Output the [x, y] coordinate of the center of the cell containing the given text.  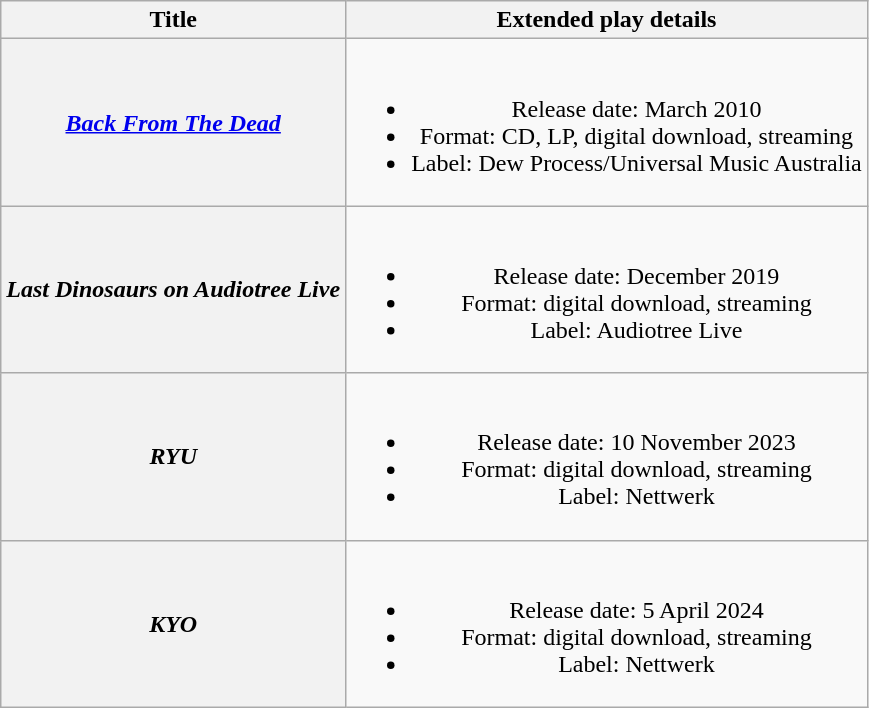
Release date: 10 November 2023Format: digital download, streamingLabel: Nettwerk [607, 456]
Back From The Dead [174, 122]
Release date: March 2010Format: CD, LP, digital download, streamingLabel: Dew Process/Universal Music Australia [607, 122]
Release date: 5 April 2024Format: digital download, streamingLabel: Nettwerk [607, 624]
Last Dinosaurs on Audiotree Live [174, 290]
Extended play details [607, 20]
Release date: December 2019Format: digital download, streamingLabel: Audiotree Live [607, 290]
Title [174, 20]
RYU [174, 456]
KYO [174, 624]
